Return the [X, Y] coordinate for the center point of the cell that contains the specified text.  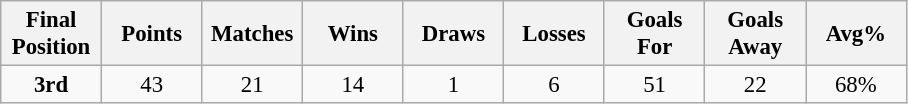
51 [654, 85]
43 [152, 85]
21 [252, 85]
Goals Away [756, 34]
Matches [252, 34]
Draws [454, 34]
14 [354, 85]
68% [856, 85]
6 [554, 85]
Goals For [654, 34]
22 [756, 85]
3rd [52, 85]
Points [152, 34]
1 [454, 85]
Avg% [856, 34]
Wins [354, 34]
Final Position [52, 34]
Losses [554, 34]
